Locate the cell with the specified text and output its (x, y) center coordinate. 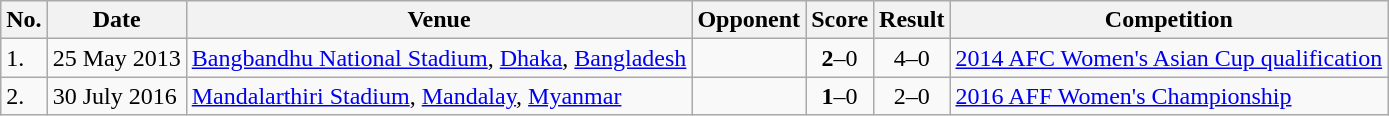
Mandalarthiri Stadium, Mandalay, Myanmar (439, 96)
4–0 (912, 58)
30 July 2016 (116, 96)
Score (840, 20)
2. (24, 96)
1–0 (840, 96)
Date (116, 20)
25 May 2013 (116, 58)
No. (24, 20)
Result (912, 20)
2014 AFC Women's Asian Cup qualification (1169, 58)
2016 AFF Women's Championship (1169, 96)
Venue (439, 20)
Bangbandhu National Stadium, Dhaka, Bangladesh (439, 58)
Opponent (749, 20)
1. (24, 58)
Competition (1169, 20)
